Identify which cell holds the provided text, then report its (X, Y) central coordinate. 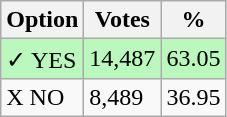
X NO (42, 97)
✓ YES (42, 59)
8,489 (122, 97)
14,487 (122, 59)
63.05 (194, 59)
36.95 (194, 97)
Option (42, 20)
% (194, 20)
Votes (122, 20)
